Locate the cell with the specified text and output its [x, y] center coordinate. 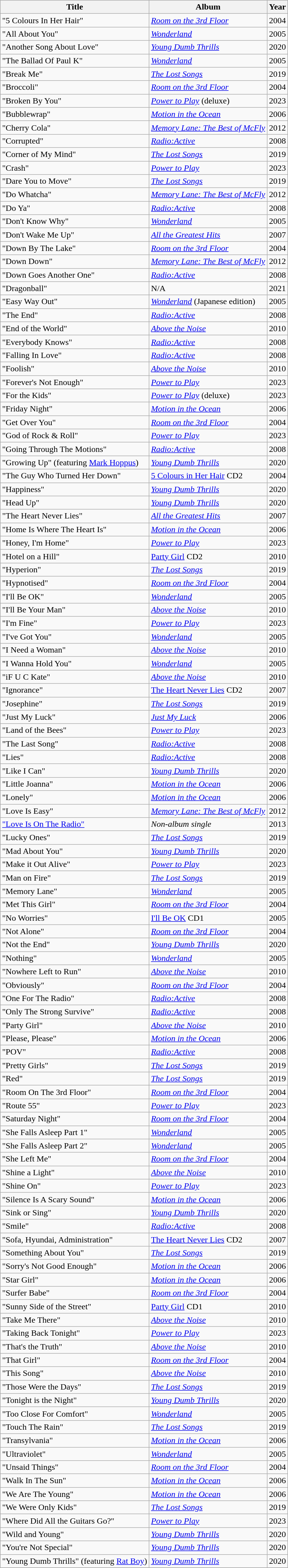
Wonderland (Japanese edition) [208, 302]
"Love Is On The Radio" [75, 824]
"Wild and Young" [75, 1534]
"I'm Fine" [75, 623]
"Nowhere Left to Run" [75, 971]
"Too Close For Comfort" [75, 1413]
"Silence Is A Scary Sound" [75, 1199]
"She Falls Asleep Part 2" [75, 1146]
"Unsaid Things" [75, 1467]
"Something About You" [75, 1253]
"All About You" [75, 34]
"Obviously" [75, 985]
5 Colours in Her Hair CD2 [208, 476]
"Tonight is the Night" [75, 1400]
"One For The Radio" [75, 998]
"Love Is Easy" [75, 811]
"Just My Luck" [75, 717]
"Foolish" [75, 369]
"Please, Please" [75, 1039]
"Hyperion" [75, 569]
"Everybody Knows" [75, 342]
"The Heart Never Lies" [75, 516]
"Shine a Light" [75, 1172]
"Broken By You" [75, 101]
"Get Over You" [75, 422]
"Head Up" [75, 503]
"Surfer Babe" [75, 1293]
"Shine On" [75, 1186]
"Nothing" [75, 958]
"Sorry's Not Good Enough" [75, 1266]
"Growing Up" (featuring Mark Hoppus) [75, 462]
"The End" [75, 315]
"Sink or Sing" [75, 1213]
"God of Rock & Roll" [75, 436]
"Lucky Ones" [75, 838]
"Do Ya" [75, 208]
"Home Is Where The Heart Is" [75, 529]
"Red" [75, 1079]
"Taking Back Tonight" [75, 1333]
"Do Whatcha" [75, 195]
"Young Dumb Thrills" (featuring Rat Boy) [75, 1561]
"Crash" [75, 168]
"iF U C Kate" [75, 677]
"Going Through The Motions" [75, 449]
"Take Me There" [75, 1320]
Just My Luck [208, 717]
"Hotel on a Hill" [75, 556]
"Sofa, Hyundai, Administration" [75, 1239]
"Hypnotised" [75, 583]
"She Falls Asleep Part 1" [75, 1132]
"Corner of My Mind" [75, 154]
"Pretty Girls" [75, 1065]
"Down Down" [75, 262]
"Land of the Bees" [75, 730]
"Ignorance" [75, 690]
Year [277, 7]
"Josephine" [75, 704]
"Met This Girl" [75, 905]
"Happiness" [75, 489]
"Memory Lane" [75, 891]
"Transylvania" [75, 1440]
"Star Girl" [75, 1280]
Title [75, 7]
"Don't Wake Me Up" [75, 235]
"Bubblewrap" [75, 114]
"We Were Only Kids" [75, 1507]
"Sunny Side of the Street" [75, 1306]
"Little Joanna" [75, 784]
"I'll Be Your Man" [75, 610]
I'll Be OK CD1 [208, 918]
"End of the World" [75, 328]
"Corrupted" [75, 141]
"Lies" [75, 757]
"Touch The Rain" [75, 1427]
"Ultraviolet" [75, 1454]
2013 [277, 824]
"Break Me" [75, 74]
"For the Kids" [75, 396]
"Dragonball" [75, 288]
"Honey, I'm Home" [75, 543]
"Another Song About Love" [75, 47]
"Room On The 3rd Floor" [75, 1092]
"Down By The Lake" [75, 248]
"Cherry Cola" [75, 127]
"Man on Fire" [75, 878]
"Friday Night" [75, 409]
"Dare You to Move" [75, 181]
"POV" [75, 1052]
"We Are The Young" [75, 1494]
"This Song" [75, 1373]
"Easy Way Out" [75, 302]
"Not Alone" [75, 931]
"Route 55" [75, 1106]
"I've Got You" [75, 637]
"She Left Me" [75, 1159]
Album [208, 7]
"That Girl" [75, 1360]
"Walk In The Sun" [75, 1481]
"Where Did All the Guitars Go?" [75, 1521]
"I'll Be OK" [75, 597]
"The Guy Who Turned Her Down" [75, 476]
"Mad About You" [75, 851]
Party Girl CD1 [208, 1306]
"Those Were the Days" [75, 1387]
"Lonely" [75, 797]
Non-album single [208, 824]
"Falling In Love" [75, 355]
"The Ballad Of Paul K" [75, 61]
"Saturday Night" [75, 1119]
"The Last Song" [75, 744]
"Down Goes Another One" [75, 275]
"Broccoli" [75, 87]
"Not the End" [75, 945]
"Only The Strong Survive" [75, 1012]
"That's the Truth" [75, 1347]
"I Wanna Hold You" [75, 663]
N/A [208, 288]
"5 Colours In Her Hair" [75, 20]
"Party Girl" [75, 1025]
"I Need a Woman" [75, 650]
"Like I Can" [75, 770]
"Smile" [75, 1226]
"No Worries" [75, 918]
"Make it Out Alive" [75, 864]
2021 [277, 288]
"Don't Know Why" [75, 221]
Party Girl CD2 [208, 556]
"Forever's Not Enough" [75, 382]
"You're Not Special" [75, 1548]
